Output the [X, Y] coordinate of the center of the cell containing the given text.  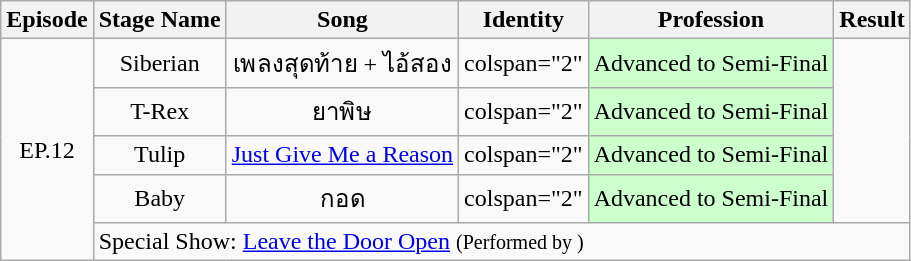
Tulip [160, 155]
T-Rex [160, 112]
Result [872, 20]
Special Show: Leave the Door Open (Performed by ) [502, 242]
EP.12 [47, 150]
Song [342, 20]
Stage Name [160, 20]
Identity [524, 20]
เพลงสุดท้าย + ไอ้สอง [342, 64]
ยาพิษ [342, 112]
Siberian [160, 64]
Baby [160, 198]
Profession [711, 20]
กอด [342, 198]
Episode [47, 20]
Just Give Me a Reason [342, 155]
